Return the (x, y) coordinate for the center point of the cell that contains the specified text.  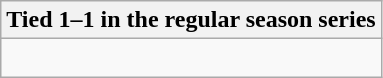
Tied 1–1 in the regular season series (191, 20)
